Return (x, y) of the center of cell containing provided text 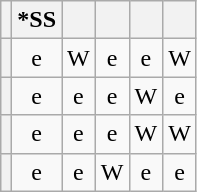
*SS (37, 20)
